Locate the cell with the specified text and output its [x, y] center coordinate. 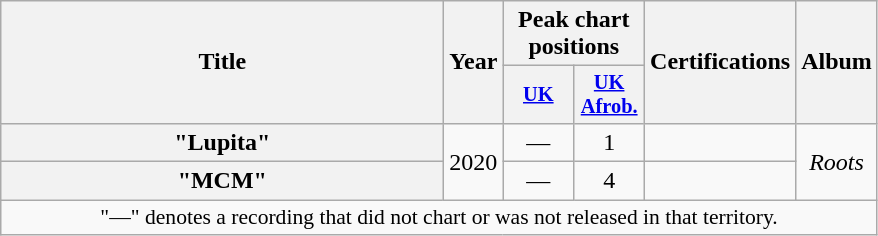
"Lupita" [222, 142]
Year [474, 62]
Album [837, 62]
1 [610, 142]
UKAfrob. [610, 95]
Certifications [720, 62]
4 [610, 181]
Title [222, 62]
"MCM" [222, 181]
"—" denotes a recording that did not chart or was not released in that territory. [440, 218]
UK [538, 95]
Roots [837, 161]
Peak chart positions [574, 34]
2020 [474, 161]
